Extract the (X, Y) coordinate from the center of the cell holding the provided text.  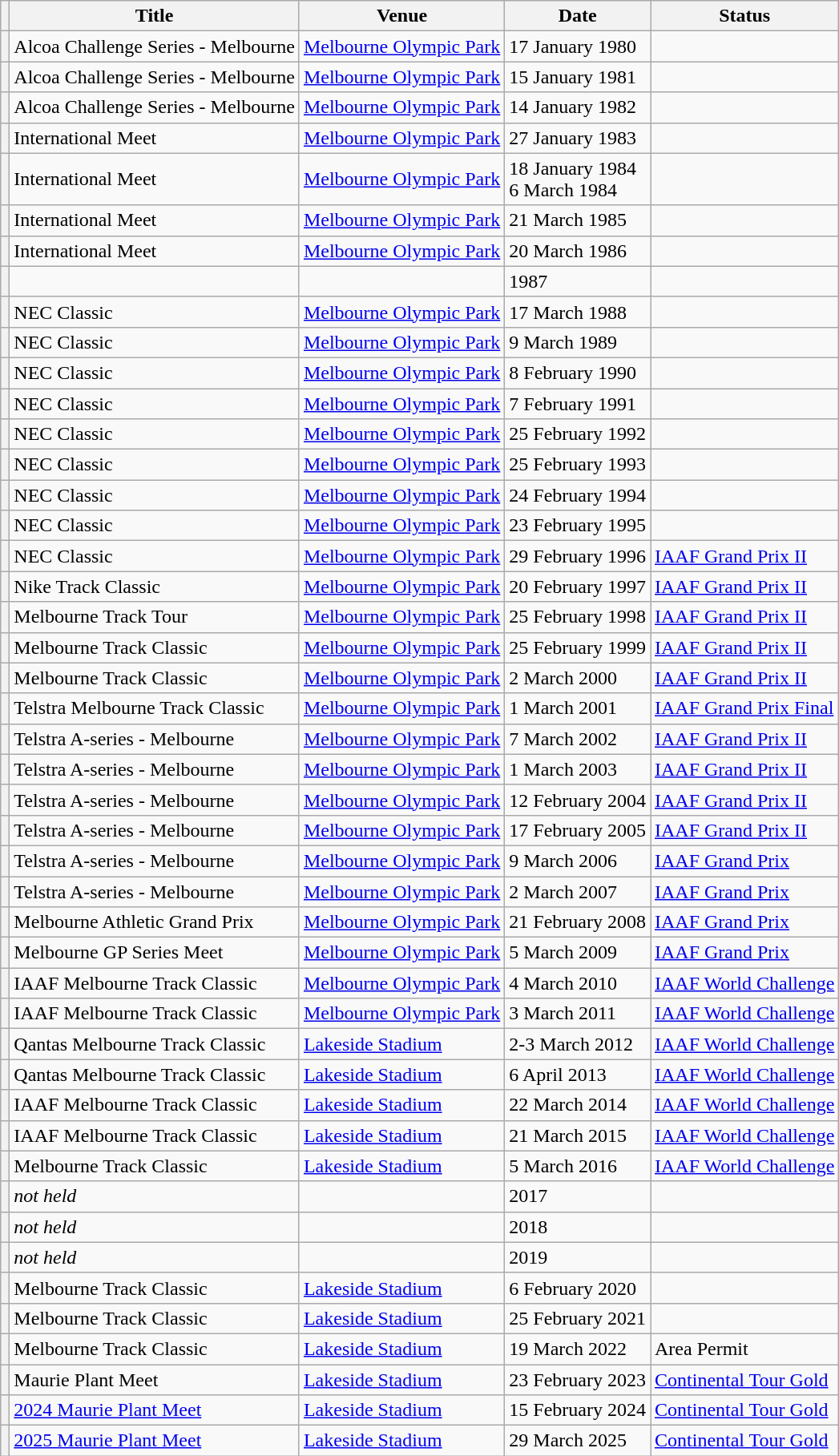
25 February 1993 (578, 465)
2-3 March 2012 (578, 1044)
15 February 2024 (578, 1410)
6 April 2013 (578, 1075)
17 February 2005 (578, 830)
22 March 2014 (578, 1105)
2 March 2000 (578, 678)
20 March 1986 (578, 251)
17 January 1980 (578, 46)
4 March 2010 (578, 983)
3 March 2011 (578, 1014)
Title (155, 16)
Melbourne Track Tour (155, 617)
25 February 1999 (578, 647)
Telstra Melbourne Track Classic (155, 708)
6 February 2020 (578, 1288)
2024 Maurie Plant Meet (155, 1410)
23 February 2023 (578, 1379)
23 February 1995 (578, 526)
29 February 1996 (578, 556)
27 January 1983 (578, 138)
Area Permit (745, 1349)
IAAF Grand Prix Final (745, 708)
24 February 1994 (578, 495)
25 February 1998 (578, 617)
1987 (578, 281)
14 January 1982 (578, 107)
Nike Track Classic (155, 587)
Maurie Plant Meet (155, 1379)
2019 (578, 1257)
Venue (401, 16)
12 February 2004 (578, 800)
21 February 2008 (578, 922)
9 March 2006 (578, 861)
Status (745, 16)
25 February 2021 (578, 1318)
2025 Maurie Plant Meet (155, 1441)
2018 (578, 1227)
17 March 1988 (578, 312)
1 March 2003 (578, 769)
2 March 2007 (578, 892)
Melbourne Athletic Grand Prix (155, 922)
7 March 2002 (578, 739)
21 March 1985 (578, 220)
29 March 2025 (578, 1441)
Date (578, 16)
1 March 2001 (578, 708)
8 February 1990 (578, 373)
20 February 1997 (578, 587)
2017 (578, 1196)
9 March 1989 (578, 342)
15 January 1981 (578, 77)
25 February 1992 (578, 434)
Melbourne GP Series Meet (155, 953)
5 March 2016 (578, 1166)
18 January 19846 March 1984 (578, 179)
21 March 2015 (578, 1135)
7 February 1991 (578, 403)
5 March 2009 (578, 953)
19 March 2022 (578, 1349)
